Output the (X, Y) coordinate of the center of the cell containing the given text.  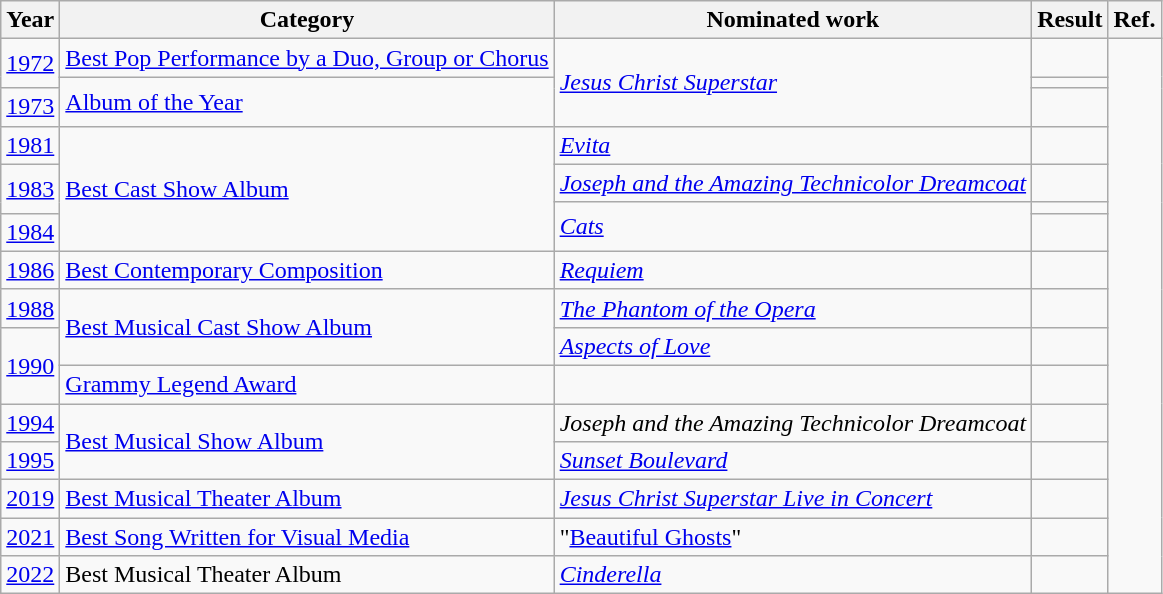
Sunset Boulevard (792, 461)
Requiem (792, 270)
1972 (30, 64)
Result (1070, 20)
1981 (30, 145)
Cats (792, 226)
Category (307, 20)
1994 (30, 423)
Nominated work (792, 20)
Best Song Written for Visual Media (307, 537)
Jesus Christ Superstar (792, 82)
1986 (30, 270)
Jesus Christ Superstar Live in Concert (792, 499)
Cinderella (792, 575)
1990 (30, 365)
2022 (30, 575)
Aspects of Love (792, 346)
2019 (30, 499)
Evita (792, 145)
Album of the Year (307, 102)
Best Contemporary Composition (307, 270)
Best Pop Performance by a Duo, Group or Chorus (307, 58)
Best Musical Show Album (307, 442)
Ref. (1134, 20)
2021 (30, 537)
1995 (30, 461)
1973 (30, 107)
Best Cast Show Album (307, 188)
1983 (30, 188)
The Phantom of the Opera (792, 308)
"Beautiful Ghosts" (792, 537)
Grammy Legend Award (307, 384)
Best Musical Cast Show Album (307, 327)
Year (30, 20)
1984 (30, 232)
1988 (30, 308)
